Determine the [x, y] coordinate at the center of the cell enclosing the given text.  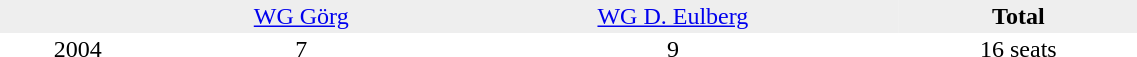
WG D. Eulberg [673, 16]
WG Görg [302, 16]
Total [1018, 16]
